Identify which cell holds the provided text, then report its (X, Y) central coordinate. 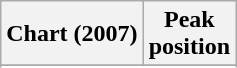
Chart (2007) (72, 34)
Peakposition (189, 34)
